Return the [x, y] coordinate for the center point of the cell that contains the specified text.  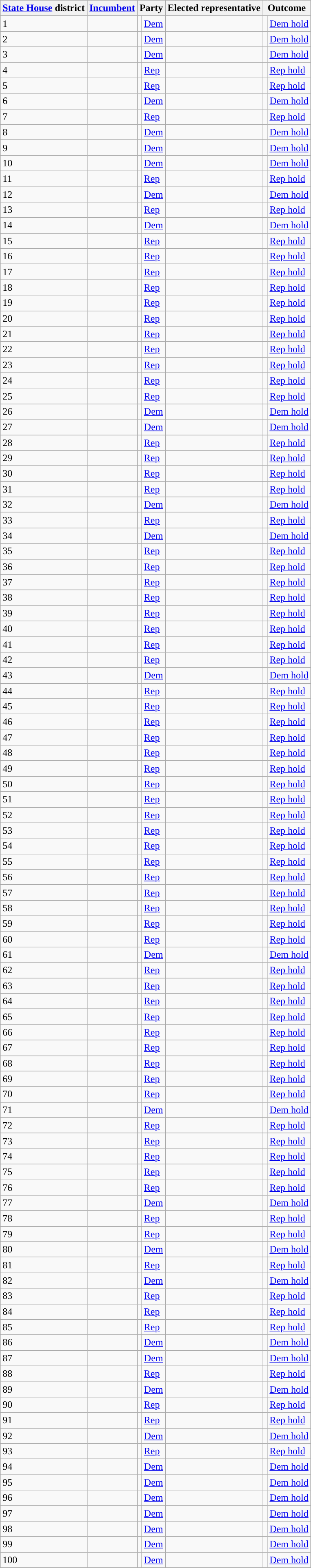
58 [44, 908]
47 [44, 738]
60 [44, 939]
51 [44, 799]
59 [44, 923]
92 [44, 1435]
84 [44, 1312]
8 [44, 132]
37 [44, 582]
29 [44, 458]
48 [44, 753]
100 [44, 1560]
89 [44, 1389]
83 [44, 1296]
52 [44, 815]
12 [44, 194]
41 [44, 644]
79 [44, 1234]
35 [44, 551]
64 [44, 1001]
4 [44, 70]
49 [44, 769]
10 [44, 163]
42 [44, 660]
32 [44, 505]
31 [44, 489]
65 [44, 1017]
94 [44, 1467]
97 [44, 1513]
61 [44, 955]
96 [44, 1498]
78 [44, 1219]
26 [44, 411]
19 [44, 303]
70 [44, 1094]
66 [44, 1032]
30 [44, 474]
16 [44, 256]
6 [44, 101]
22 [44, 349]
Outcome [287, 8]
Elected representative [214, 8]
3 [44, 55]
54 [44, 846]
77 [44, 1203]
17 [44, 272]
2 [44, 39]
85 [44, 1327]
62 [44, 970]
21 [44, 334]
57 [44, 892]
63 [44, 986]
98 [44, 1529]
88 [44, 1374]
1 [44, 24]
81 [44, 1265]
36 [44, 567]
43 [44, 675]
11 [44, 179]
13 [44, 210]
23 [44, 365]
28 [44, 442]
68 [44, 1063]
72 [44, 1125]
69 [44, 1079]
71 [44, 1110]
Incumbent [112, 8]
5 [44, 86]
93 [44, 1451]
91 [44, 1420]
50 [44, 784]
80 [44, 1250]
14 [44, 225]
99 [44, 1544]
20 [44, 318]
State House district [44, 8]
44 [44, 691]
34 [44, 536]
38 [44, 598]
40 [44, 629]
53 [44, 830]
33 [44, 520]
82 [44, 1281]
9 [44, 148]
75 [44, 1172]
86 [44, 1343]
76 [44, 1188]
39 [44, 613]
45 [44, 707]
15 [44, 241]
74 [44, 1156]
87 [44, 1358]
18 [44, 287]
7 [44, 117]
27 [44, 427]
25 [44, 396]
73 [44, 1141]
90 [44, 1405]
24 [44, 380]
95 [44, 1482]
55 [44, 861]
46 [44, 722]
67 [44, 1048]
56 [44, 877]
Party [151, 8]
